Scan for the cell matching the given text and deliver its (x, y) coordinate at center. 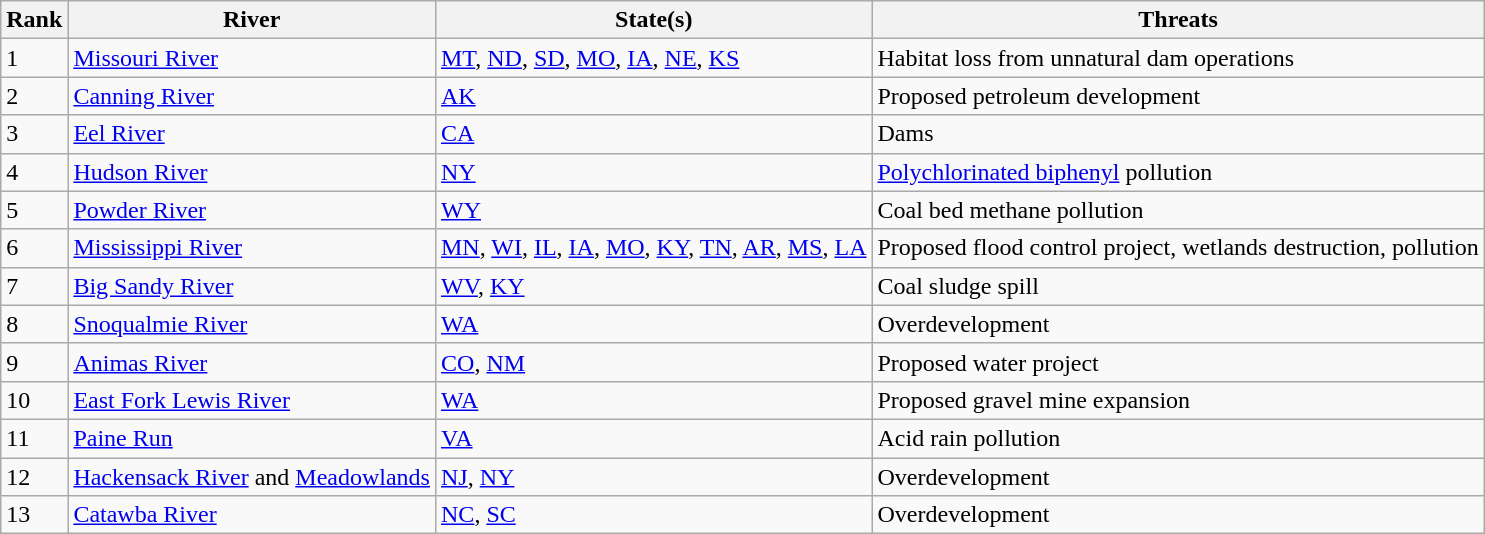
CA (653, 134)
Proposed flood control project, wetlands destruction, pollution (1178, 248)
8 (34, 324)
NC, SC (653, 515)
Proposed petroleum development (1178, 96)
Powder River (252, 210)
1 (34, 58)
AK (653, 96)
3 (34, 134)
VA (653, 438)
13 (34, 515)
Coal bed methane pollution (1178, 210)
Acid rain pollution (1178, 438)
River (252, 20)
9 (34, 362)
State(s) (653, 20)
CO, NM (653, 362)
4 (34, 172)
NY (653, 172)
11 (34, 438)
Coal sludge spill (1178, 286)
Polychlorinated biphenyl pollution (1178, 172)
NJ, NY (653, 477)
Canning River (252, 96)
10 (34, 400)
MN, WI, IL, IA, MO, KY, TN, AR, MS, LA (653, 248)
Animas River (252, 362)
MT, ND, SD, MO, IA, NE, KS (653, 58)
Mississippi River (252, 248)
Habitat loss from unnatural dam operations (1178, 58)
Dams (1178, 134)
Proposed gravel mine expansion (1178, 400)
Rank (34, 20)
Missouri River (252, 58)
Proposed water project (1178, 362)
Catawba River (252, 515)
2 (34, 96)
12 (34, 477)
WY (653, 210)
WV, KY (653, 286)
Hudson River (252, 172)
Big Sandy River (252, 286)
Paine Run (252, 438)
Eel River (252, 134)
Threats (1178, 20)
East Fork Lewis River (252, 400)
6 (34, 248)
5 (34, 210)
Hackensack River and Meadowlands (252, 477)
7 (34, 286)
Snoqualmie River (252, 324)
